Identify which cell holds the provided text, then report its [x, y] central coordinate. 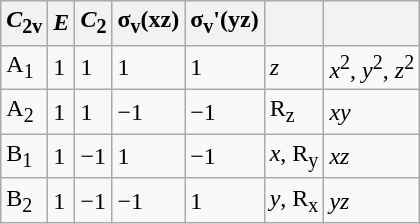
A1 [24, 68]
Rz [294, 112]
x, Ry [294, 156]
yz [372, 200]
x2, y2, z2 [372, 68]
A2 [24, 112]
C2 [94, 23]
σv(xz) [148, 23]
E [62, 23]
y, Rx [294, 200]
xz [372, 156]
C2v [24, 23]
B1 [24, 156]
σv'(yz) [224, 23]
xy [372, 112]
B2 [24, 200]
z [294, 68]
